Search for the cell housing the specified text and yield its (X, Y) center coordinate. 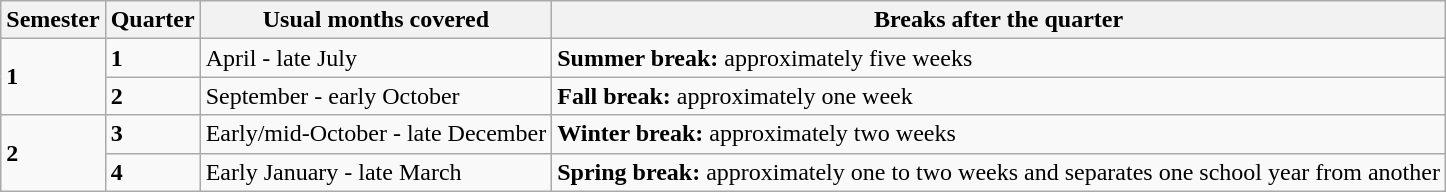
Breaks after the quarter (999, 20)
Quarter (152, 20)
Fall break: approximately one week (999, 96)
4 (152, 172)
April - late July (376, 58)
Usual months covered (376, 20)
September - early October (376, 96)
Early/mid-October - late December (376, 134)
Early January - late March (376, 172)
3 (152, 134)
Summer break: approximately five weeks (999, 58)
Winter break: approximately two weeks (999, 134)
Semester (53, 20)
Spring break: approximately one to two weeks and separates one school year from another (999, 172)
